For the text-containing cell, return its midpoint in (X, Y) coordinate format. 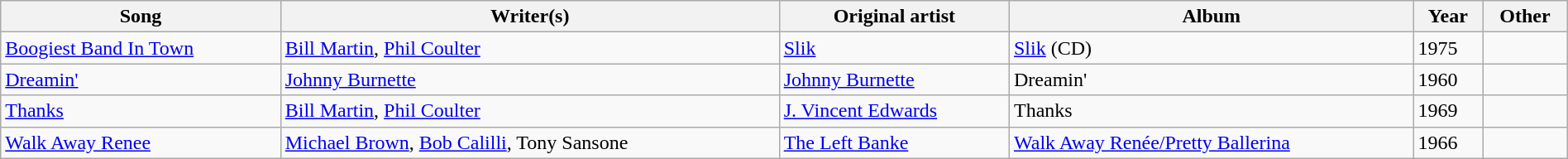
Michael Brown, Bob Calilli, Tony Sansone (529, 142)
Slik (CD) (1211, 48)
Walk Away Renée/Pretty Ballerina (1211, 142)
Slik (894, 48)
Boogiest Band In Town (141, 48)
The Left Banke (894, 142)
1975 (1448, 48)
1960 (1448, 79)
Writer(s) (529, 17)
Other (1525, 17)
1966 (1448, 142)
Album (1211, 17)
Walk Away Renee (141, 142)
Original artist (894, 17)
J. Vincent Edwards (894, 111)
1969 (1448, 111)
Year (1448, 17)
Song (141, 17)
